Detect which cell encompasses the target text, then output its [x, y] center coordinate. 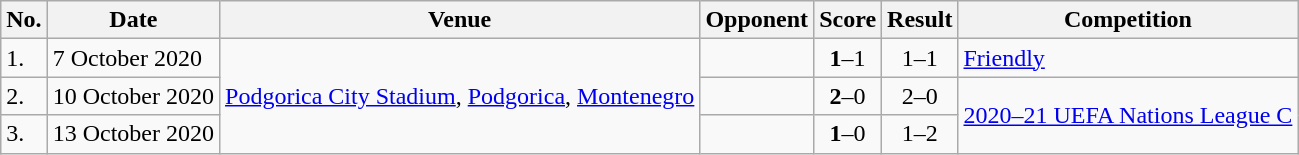
No. [24, 20]
2020–21 UEFA Nations League C [1128, 115]
13 October 2020 [133, 134]
2. [24, 96]
7 October 2020 [133, 58]
Friendly [1128, 58]
Venue [460, 20]
Opponent [757, 20]
Score [848, 20]
Competition [1128, 20]
3. [24, 134]
Podgorica City Stadium, Podgorica, Montenegro [460, 96]
1–2 [920, 134]
1–0 [848, 134]
10 October 2020 [133, 96]
Date [133, 20]
Result [920, 20]
1. [24, 58]
